Capture the cell that displays the provided text and extract its [X, Y] central coordinate. 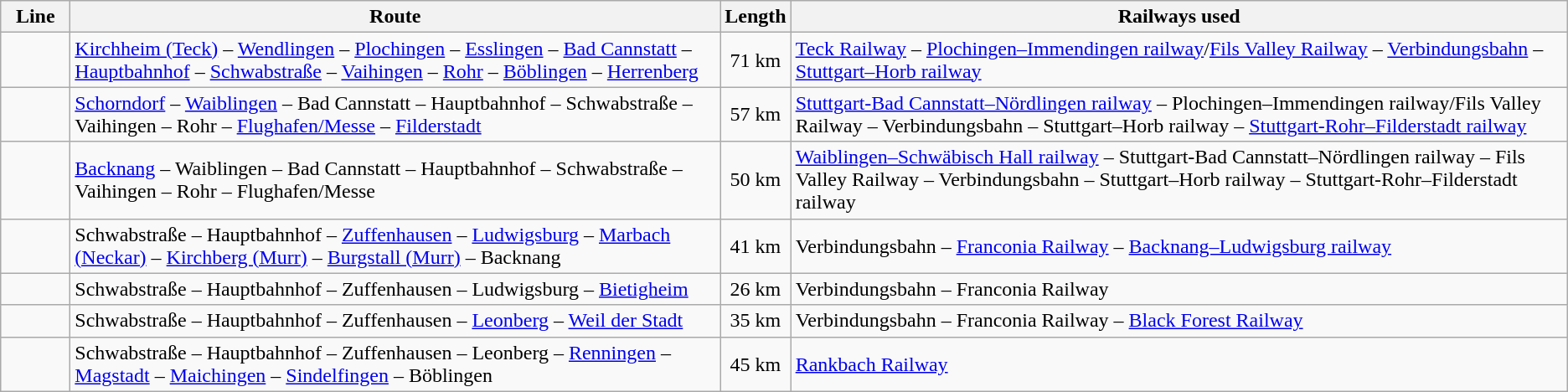
Schorndorf – Waiblingen – Bad Cannstatt – Hauptbahnhof – Schwabstraße – Vaihingen – Rohr – Flughafen/Messe – Filderstadt [395, 114]
Kirchheim (Teck) – Wendlingen – Plochingen – Esslingen – Bad Cannstatt – Hauptbahnhof – Schwabstraße – Vaihingen – Rohr – Böblingen – Herrenberg [395, 60]
Verbindungsbahn – Franconia Railway – Backnang–Ludwigsburg railway [1179, 246]
Route [395, 17]
Schwabstraße – Hauptbahnhof – Zuffenhausen – Leonberg – Weil der Stadt [395, 321]
26 km [756, 289]
Backnang – Waiblingen – Bad Cannstatt – Hauptbahnhof – Schwabstraße – Vaihingen – Rohr – Flughafen/Messe [395, 180]
Schwabstraße – Hauptbahnhof – Zuffenhausen – Ludwigsburg – Bietigheim [395, 289]
41 km [756, 246]
Line [35, 17]
45 km [756, 364]
Verbindungsbahn – Franconia Railway – Black Forest Railway [1179, 321]
Rankbach Railway [1179, 364]
50 km [756, 180]
35 km [756, 321]
Verbindungsbahn – Franconia Railway [1179, 289]
Length [756, 17]
Schwabstraße – Hauptbahnhof – Zuffenhausen – Leonberg – Renningen – Magstadt – Maichingen – Sindelfingen – Böblingen [395, 364]
Teck Railway – Plochingen–Immendingen railway/Fils Valley Railway – Verbindungsbahn – Stuttgart–Horb railway [1179, 60]
71 km [756, 60]
57 km [756, 114]
Railways used [1179, 17]
Schwabstraße – Hauptbahnhof – Zuffenhausen – Ludwigsburg – Marbach (Neckar) – Kirchberg (Murr) – Burgstall (Murr) – Backnang [395, 246]
